Identify which cell holds the provided text, then report its [x, y] central coordinate. 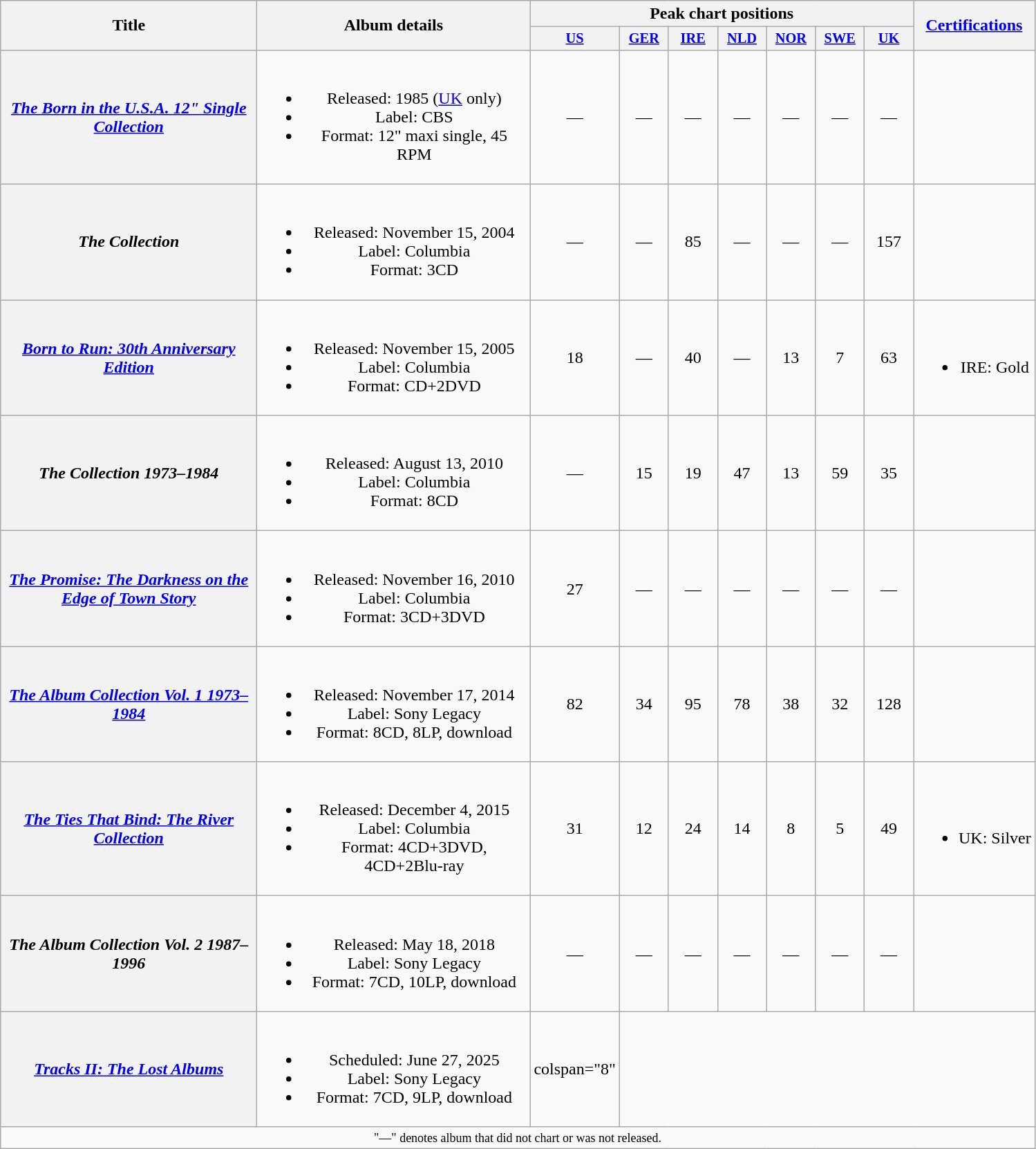
78 [742, 704]
14 [742, 829]
35 [889, 473]
7 [840, 358]
Album details [394, 26]
"—" denotes album that did not chart or was not released. [518, 1138]
The Born in the U.S.A. 12" Single Collection [129, 117]
82 [575, 704]
GER [644, 39]
Released: December 4, 2015Label: ColumbiaFormat: 4CD+3DVD, 4CD+2Blu-ray [394, 829]
NOR [791, 39]
UK: Silver [974, 829]
157 [889, 242]
Scheduled: June 27, 2025Label: Sony LegacyFormat: 7CD, 9LP, download [394, 1069]
The Collection [129, 242]
IRE: Gold [974, 358]
18 [575, 358]
47 [742, 473]
Peak chart positions [722, 14]
34 [644, 704]
Released: 1985 (UK only)Label: CBSFormat: 12" maxi single, 45 RPM [394, 117]
SWE [840, 39]
Released: May 18, 2018Label: Sony LegacyFormat: 7CD, 10LP, download [394, 954]
Released: November 15, 2004Label: ColumbiaFormat: 3CD [394, 242]
colspan="8" [575, 1069]
The Collection 1973–1984 [129, 473]
12 [644, 829]
8 [791, 829]
27 [575, 589]
63 [889, 358]
128 [889, 704]
The Album Collection Vol. 1 1973–1984 [129, 704]
5 [840, 829]
Released: November 17, 2014Label: Sony LegacyFormat: 8CD, 8LP, download [394, 704]
Born to Run: 30th Anniversary Edition [129, 358]
The Album Collection Vol. 2 1987–1996 [129, 954]
49 [889, 829]
15 [644, 473]
24 [693, 829]
Certifications [974, 26]
Released: November 16, 2010Label: ColumbiaFormat: 3CD+3DVD [394, 589]
38 [791, 704]
NLD [742, 39]
40 [693, 358]
19 [693, 473]
32 [840, 704]
85 [693, 242]
Title [129, 26]
Tracks II: The Lost Albums [129, 1069]
The Ties That Bind: The River Collection [129, 829]
95 [693, 704]
UK [889, 39]
US [575, 39]
Released: August 13, 2010Label: ColumbiaFormat: 8CD [394, 473]
IRE [693, 39]
31 [575, 829]
59 [840, 473]
The Promise: The Darkness on the Edge of Town Story [129, 589]
Released: November 15, 2005Label: ColumbiaFormat: CD+2DVD [394, 358]
